Return (x, y) of the center of cell containing provided text 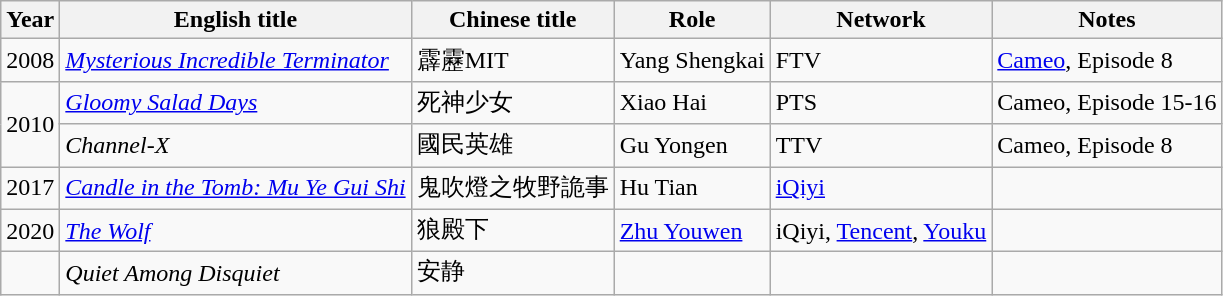
Gloomy Salad Days (236, 102)
Notes (1107, 20)
Quiet Among Disquiet (236, 274)
2017 (30, 188)
iQiyi (881, 188)
Year (30, 20)
Mysterious Incredible Terminator (236, 60)
Chinese title (512, 20)
PTS (881, 102)
鬼吹燈之牧野詭事 (512, 188)
Yang Shengkai (692, 60)
Xiao Hai (692, 102)
Candle in the Tomb: Mu Ye Gui Shi (236, 188)
霹靂MIT (512, 60)
Zhu Youwen (692, 230)
Network (881, 20)
狼殿下 (512, 230)
Channel-X (236, 146)
2008 (30, 60)
FTV (881, 60)
死神少女 (512, 102)
國民英雄 (512, 146)
The Wolf (236, 230)
2010 (30, 124)
2020 (30, 230)
Hu Tian (692, 188)
Cameo, Episode 15-16 (1107, 102)
TTV (881, 146)
Gu Yongen (692, 146)
Role (692, 20)
安静 (512, 274)
English title (236, 20)
iQiyi, Tencent, Youku (881, 230)
